Scan for the cell matching the given text and deliver its (X, Y) coordinate at center. 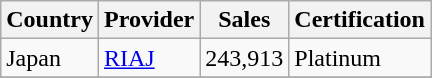
243,913 (244, 58)
Platinum (360, 58)
Country (50, 20)
Japan (50, 58)
Sales (244, 20)
RIAJ (148, 58)
Certification (360, 20)
Provider (148, 20)
